Scan for the cell matching the given text and deliver its [x, y] coordinate at center. 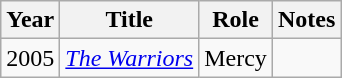
Year [30, 20]
Role [236, 20]
Mercy [236, 58]
Title [130, 20]
Notes [306, 20]
The Warriors [130, 58]
2005 [30, 58]
